Extract the (x, y) coordinate from the center of the cell holding the provided text.  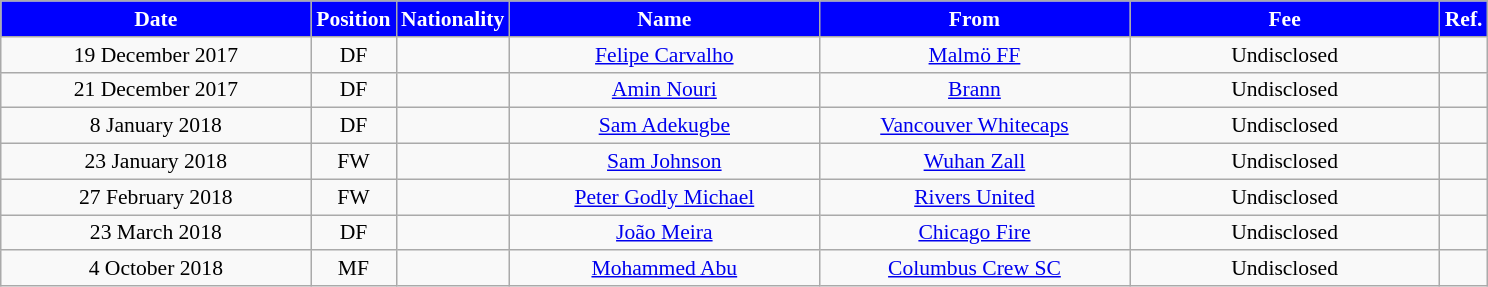
Columbus Crew SC (974, 269)
Amin Nouri (664, 90)
Date (156, 19)
João Meira (664, 233)
Malmö FF (974, 55)
Mohammed Abu (664, 269)
From (974, 19)
MF (354, 269)
Wuhan Zall (974, 162)
Sam Adekugbe (664, 126)
Rivers United (974, 197)
Peter Godly Michael (664, 197)
Ref. (1464, 19)
8 January 2018 (156, 126)
27 February 2018 (156, 197)
19 December 2017 (156, 55)
23 March 2018 (156, 233)
Sam Johnson (664, 162)
Vancouver Whitecaps (974, 126)
21 December 2017 (156, 90)
Fee (1285, 19)
Nationality (452, 19)
Position (354, 19)
Name (664, 19)
Brann (974, 90)
4 October 2018 (156, 269)
23 January 2018 (156, 162)
Chicago Fire (974, 233)
Felipe Carvalho (664, 55)
